Determine the [x, y] coordinate at the center of the cell enclosing the given text.  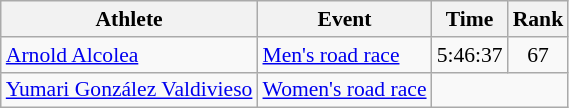
Event [344, 19]
Rank [538, 19]
5:46:37 [470, 55]
Arnold Alcolea [130, 55]
Athlete [130, 19]
Men's road race [344, 55]
Yumari González Valdivieso [130, 90]
Women's road race [344, 90]
Time [470, 19]
67 [538, 55]
